Find where the given text appears and provide that cell's center as [x, y] coordinate. 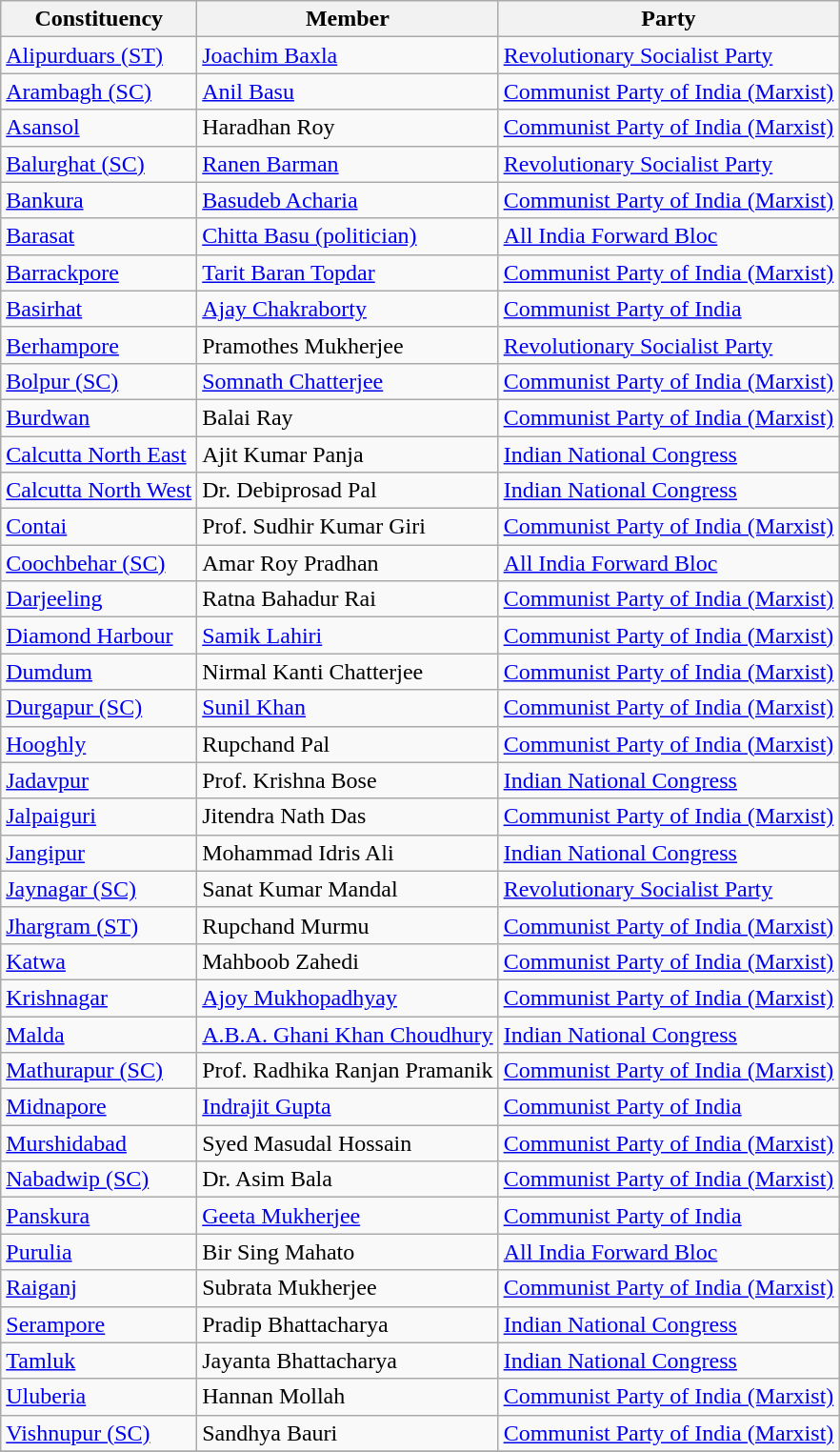
Calcutta North East [99, 454]
Barasat [99, 236]
Amar Roy Pradhan [348, 563]
Serampore [99, 1324]
Jalpaiguri [99, 817]
Dumdum [99, 672]
Coochbehar (SC) [99, 563]
Geeta Mukherjee [348, 1216]
Bir Sing Mahato [348, 1252]
Darjeeling [99, 599]
Panskura [99, 1216]
Purulia [99, 1252]
Jhargram (ST) [99, 925]
Ajoy Mukhopadhyay [348, 998]
Malda [99, 1034]
Rupchand Pal [348, 744]
Nirmal Kanti Chatterjee [348, 672]
Uluberia [99, 1397]
Tamluk [99, 1361]
Berhampore [99, 345]
Mahboob Zahedi [348, 961]
Arambagh (SC) [99, 91]
Syed Masudal Hossain [348, 1143]
Midnapore [99, 1107]
Bolpur (SC) [99, 381]
Rupchand Murmu [348, 925]
Prof. Krishna Bose [348, 780]
Chitta Basu (politician) [348, 236]
Sandhya Bauri [348, 1433]
Dr. Debiprosad Pal [348, 491]
Prof. Sudhir Kumar Giri [348, 527]
Mohammad Idris Ali [348, 853]
Ratna Bahadur Rai [348, 599]
Anil Basu [348, 91]
Jangipur [99, 853]
Ranen Barman [348, 164]
Bankura [99, 200]
Krishnagar [99, 998]
Raiganj [99, 1288]
Party [669, 19]
Sunil Khan [348, 708]
Diamond Harbour [99, 635]
Alipurduars (ST) [99, 55]
Barrackpore [99, 272]
Mathurapur (SC) [99, 1071]
Basirhat [99, 309]
A.B.A. Ghani Khan Choudhury [348, 1034]
Pradip Bhattacharya [348, 1324]
Joachim Baxla [348, 55]
Calcutta North West [99, 491]
Samik Lahiri [348, 635]
Jitendra Nath Das [348, 817]
Balai Ray [348, 417]
Jaynagar (SC) [99, 889]
Vishnupur (SC) [99, 1433]
Hooghly [99, 744]
Jayanta Bhattacharya [348, 1361]
Nabadwip (SC) [99, 1180]
Sanat Kumar Mandal [348, 889]
Ajit Kumar Panja [348, 454]
Haradhan Roy [348, 128]
Asansol [99, 128]
Member [348, 19]
Pramothes Mukherjee [348, 345]
Subrata Mukherjee [348, 1288]
Tarit Baran Topdar [348, 272]
Murshidabad [99, 1143]
Balurghat (SC) [99, 164]
Ajay Chakraborty [348, 309]
Constituency [99, 19]
Indrajit Gupta [348, 1107]
Basudeb Acharia [348, 200]
Katwa [99, 961]
Durgapur (SC) [99, 708]
Dr. Asim Bala [348, 1180]
Contai [99, 527]
Somnath Chatterjee [348, 381]
Hannan Mollah [348, 1397]
Prof. Radhika Ranjan Pramanik [348, 1071]
Burdwan [99, 417]
Jadavpur [99, 780]
